From the cell containing the given text, extract its center point as (X, Y) coordinate. 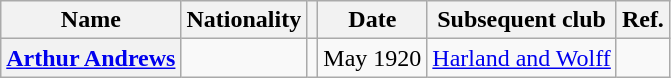
Date (372, 20)
Name (91, 20)
Harland and Wolff (522, 58)
May 1920 (372, 58)
Subsequent club (522, 20)
Nationality (244, 20)
Ref. (642, 20)
Arthur Andrews (91, 58)
